Locate the cell with the specified text and output its (x, y) center coordinate. 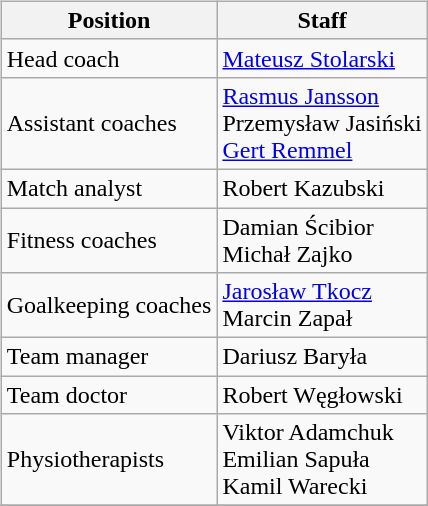
Team doctor (109, 395)
Head coach (109, 58)
Jarosław Tkocz Marcin Zapał (322, 306)
Fitness coaches (109, 240)
Damian Ścibior Michał Zajko (322, 240)
Viktor Adamchuk Emilian Sapuła Kamil Warecki (322, 460)
Goalkeeping coaches (109, 306)
Mateusz Stolarski (322, 58)
Assistant coaches (109, 123)
Robert Węgłowski (322, 395)
Rasmus Jansson Przemysław Jasiński Gert Remmel (322, 123)
Position (109, 20)
Physiotherapists (109, 460)
Match analyst (109, 188)
Team manager (109, 357)
Robert Kazubski (322, 188)
Dariusz Baryła (322, 357)
Staff (322, 20)
